Return (x, y) of the center of cell containing provided text 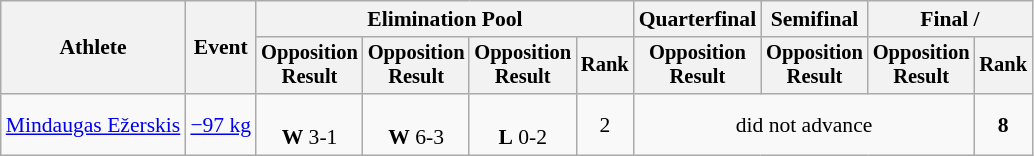
Mindaugas Ežerskis (94, 124)
8 (1003, 124)
2 (605, 124)
Final / (950, 19)
did not advance (804, 124)
Elimination Pool (444, 19)
W 3-1 (310, 124)
L 0-2 (522, 124)
Semifinal (814, 19)
W 6-3 (416, 124)
Event (220, 48)
Athlete (94, 48)
−97 kg (220, 124)
Quarterfinal (698, 19)
